Identify which cell holds the provided text, then report its (X, Y) central coordinate. 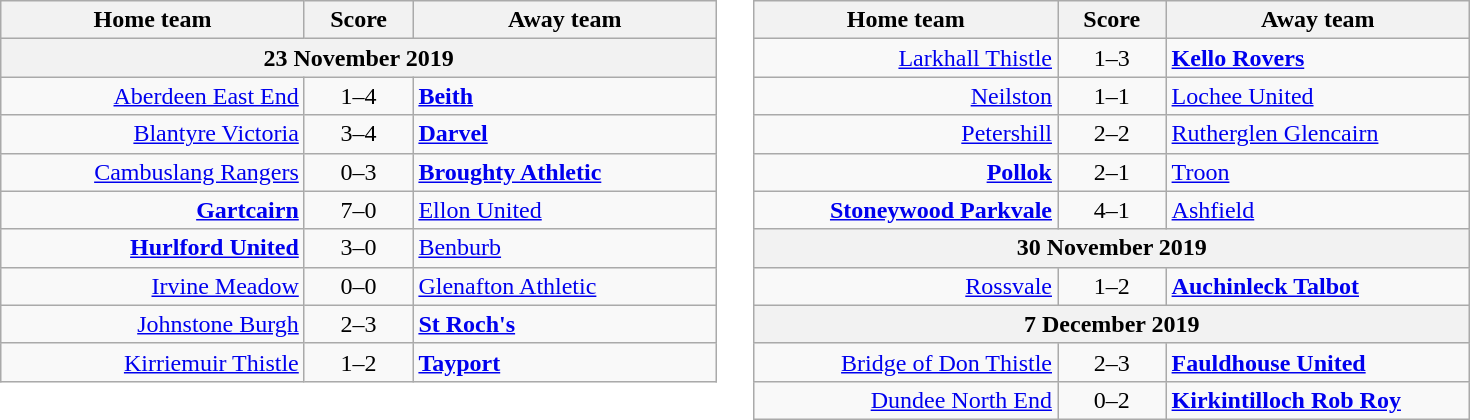
Rossvale (906, 286)
3–4 (358, 134)
Dundee North End (906, 400)
Broughty Athletic (565, 172)
Kirriemuir Thistle (153, 362)
Troon (1318, 172)
Glenafton Athletic (565, 286)
Ashfield (1318, 210)
Rutherglen Glencairn (1318, 134)
0–0 (358, 286)
Hurlford United (153, 248)
Pollok (906, 172)
7–0 (358, 210)
Cambuslang Rangers (153, 172)
3–0 (358, 248)
Beith (565, 96)
Irvine Meadow (153, 286)
4–1 (1112, 210)
Blantyre Victoria (153, 134)
Benburb (565, 248)
Fauldhouse United (1318, 362)
0–2 (1112, 400)
St Roch's (565, 324)
Bridge of Don Thistle (906, 362)
2–1 (1112, 172)
Lochee United (1318, 96)
0–3 (358, 172)
Tayport (565, 362)
7 December 2019 (1112, 324)
1–3 (1112, 58)
Darvel (565, 134)
Aberdeen East End (153, 96)
Kello Rovers (1318, 58)
Larkhall Thistle (906, 58)
2–2 (1112, 134)
Neilston (906, 96)
Kirkintilloch Rob Roy (1318, 400)
Auchinleck Talbot (1318, 286)
1–4 (358, 96)
Stoneywood Parkvale (906, 210)
23 November 2019 (359, 58)
Ellon United (565, 210)
Johnstone Burgh (153, 324)
Petershill (906, 134)
30 November 2019 (1112, 248)
Gartcairn (153, 210)
1–1 (1112, 96)
